Determine the [X, Y] coordinate at the center of the cell enclosing the given text.  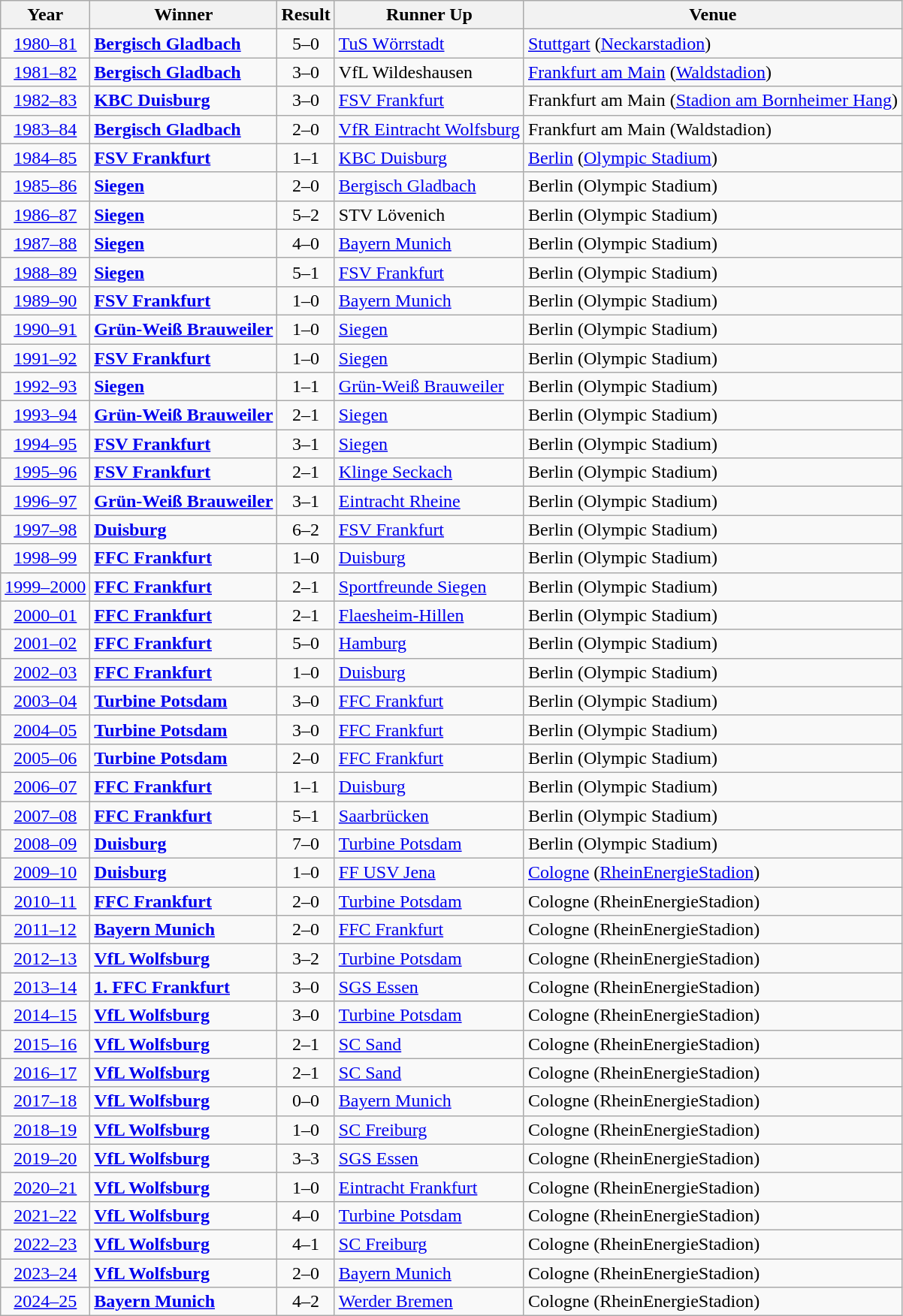
2000–01 [45, 615]
2008–09 [45, 844]
Venue [712, 15]
3–3 [306, 1158]
1997–98 [45, 530]
Year [45, 15]
2017–18 [45, 1101]
Werder Bremen [429, 1302]
Saarbrücken [429, 815]
Frankfurt am Main (Stadion am Bornheimer Hang) [712, 101]
2001–02 [45, 644]
1985–86 [45, 186]
2007–08 [45, 815]
Flaesheim-Hillen [429, 615]
1990–91 [45, 329]
3–2 [306, 958]
Eintracht Frankfurt [429, 1187]
2022–23 [45, 1244]
1995–96 [45, 472]
5–2 [306, 215]
7–0 [306, 844]
1993–94 [45, 415]
1999–2000 [45, 587]
VfR Eintracht Wolfsburg [429, 129]
1983–84 [45, 129]
1986–87 [45, 215]
Runner Up [429, 15]
2023–24 [45, 1273]
2005–06 [45, 758]
4–1 [306, 1244]
Hamburg [429, 644]
2003–04 [45, 701]
6–2 [306, 530]
Klinge Seckach [429, 472]
Sportfreunde Siegen [429, 587]
1998–99 [45, 558]
1996–97 [45, 501]
2015–16 [45, 1044]
Stuttgart (Neckarstadion) [712, 44]
2011–12 [45, 930]
1992–93 [45, 387]
2012–13 [45, 958]
1994–95 [45, 444]
1981–82 [45, 72]
Result [306, 15]
2006–07 [45, 786]
2014–15 [45, 1016]
STV Lövenich [429, 215]
1987–88 [45, 243]
1984–85 [45, 158]
2021–22 [45, 1215]
Winner [183, 15]
2019–20 [45, 1158]
2020–21 [45, 1187]
2004–05 [45, 729]
FF USV Jena [429, 873]
4–2 [306, 1302]
1988–89 [45, 272]
2002–03 [45, 672]
2018–19 [45, 1130]
1989–90 [45, 300]
0–0 [306, 1101]
2009–10 [45, 873]
1982–83 [45, 101]
2013–14 [45, 987]
1. FFC Frankfurt [183, 987]
1991–92 [45, 358]
Eintracht Rheine [429, 501]
2024–25 [45, 1302]
VfL Wildeshausen [429, 72]
1980–81 [45, 44]
2016–17 [45, 1073]
2010–11 [45, 901]
TuS Wörrstadt [429, 44]
